Return (X, Y) of the center of cell containing provided text 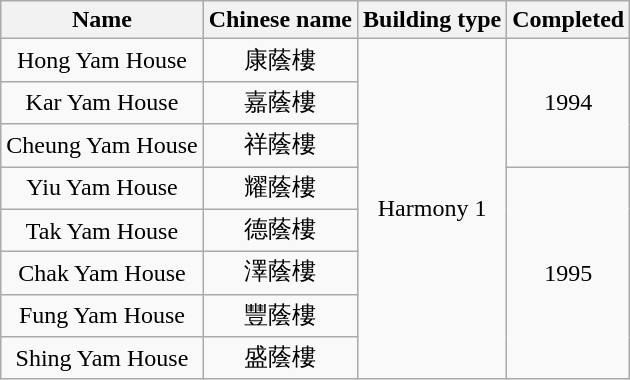
Shing Yam House (102, 358)
Chinese name (280, 20)
Yiu Yam House (102, 188)
1995 (568, 272)
Hong Yam House (102, 60)
1994 (568, 103)
康蔭樓 (280, 60)
豐蔭樓 (280, 316)
Kar Yam House (102, 102)
祥蔭樓 (280, 146)
Completed (568, 20)
耀蔭樓 (280, 188)
德蔭樓 (280, 230)
Chak Yam House (102, 274)
Fung Yam House (102, 316)
Harmony 1 (432, 209)
澤蔭樓 (280, 274)
Tak Yam House (102, 230)
嘉蔭樓 (280, 102)
盛蔭樓 (280, 358)
Name (102, 20)
Cheung Yam House (102, 146)
Building type (432, 20)
